Return the [x, y] coordinate for the center point of the cell that contains the specified text.  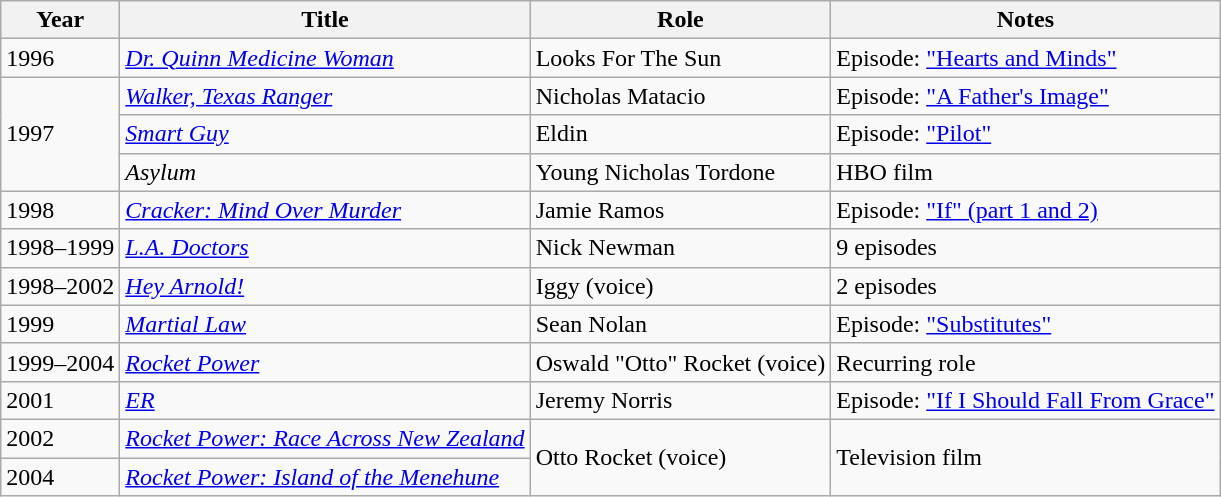
Martial Law [325, 324]
Television film [1026, 457]
Nick Newman [680, 248]
Rocket Power: Race Across New Zealand [325, 438]
Sean Nolan [680, 324]
1998–1999 [60, 248]
2002 [60, 438]
1999–2004 [60, 362]
Rocket Power [325, 362]
Smart Guy [325, 134]
Jeremy Norris [680, 400]
Episode: "If I Should Fall From Grace" [1026, 400]
2001 [60, 400]
9 episodes [1026, 248]
Year [60, 20]
1999 [60, 324]
1998–2002 [60, 286]
Dr. Quinn Medicine Woman [325, 58]
Episode: "A Father's Image" [1026, 96]
2 episodes [1026, 286]
Rocket Power: Island of the Menehune [325, 477]
Role [680, 20]
Episode: "Substitutes" [1026, 324]
Episode: "Pilot" [1026, 134]
Title [325, 20]
Recurring role [1026, 362]
Young Nicholas Tordone [680, 172]
ER [325, 400]
HBO film [1026, 172]
Otto Rocket (voice) [680, 457]
Episode: "If" (part 1 and 2) [1026, 210]
1997 [60, 134]
Notes [1026, 20]
Hey Arnold! [325, 286]
Eldin [680, 134]
L.A. Doctors [325, 248]
Cracker: Mind Over Murder [325, 210]
1998 [60, 210]
Oswald "Otto" Rocket (voice) [680, 362]
Episode: "Hearts and Minds" [1026, 58]
Iggy (voice) [680, 286]
Nicholas Matacio [680, 96]
2004 [60, 477]
Looks For The Sun [680, 58]
Jamie Ramos [680, 210]
1996 [60, 58]
Asylum [325, 172]
Walker, Texas Ranger [325, 96]
